Scan for the cell matching the given text and deliver its (x, y) coordinate at center. 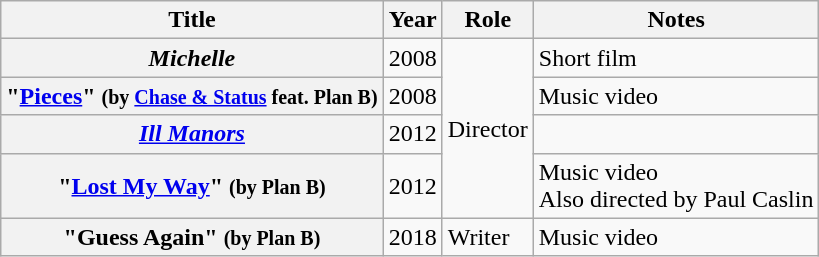
"Lost My Way" (by Plan B) (192, 186)
Year (412, 20)
Short film (676, 58)
Writer (488, 237)
Ill Manors (192, 134)
Michelle (192, 58)
Director (488, 128)
2018 (412, 237)
"Guess Again" (by Plan B) (192, 237)
Notes (676, 20)
Music video Also directed by Paul Caslin (676, 186)
Role (488, 20)
"Pieces" (by Chase & Status feat. Plan B) (192, 96)
Title (192, 20)
